Identify which cell holds the provided text, then report its [X, Y] central coordinate. 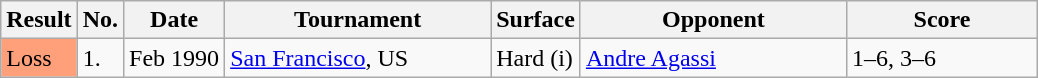
Feb 1990 [174, 58]
1–6, 3–6 [942, 58]
Surface [536, 20]
Result [39, 20]
Loss [39, 58]
Andre Agassi [713, 58]
Date [174, 20]
Hard (i) [536, 58]
1. [100, 58]
Opponent [713, 20]
Score [942, 20]
San Francisco, US [358, 58]
No. [100, 20]
Tournament [358, 20]
